Output the (x, y) coordinate of the center of the cell containing the given text.  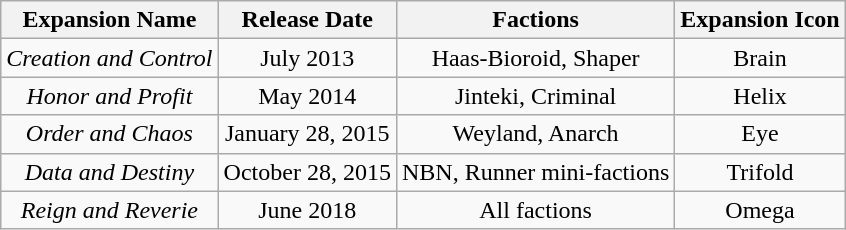
January 28, 2015 (307, 134)
Order and Chaos (110, 134)
Weyland, Anarch (535, 134)
Brain (760, 58)
Honor and Profit (110, 96)
Release Date (307, 20)
May 2014 (307, 96)
June 2018 (307, 210)
October 28, 2015 (307, 172)
Reign and Reverie (110, 210)
Helix (760, 96)
Jinteki, Criminal (535, 96)
Factions (535, 20)
July 2013 (307, 58)
Data and Destiny (110, 172)
Haas-Bioroid, Shaper (535, 58)
Omega (760, 210)
Trifold (760, 172)
Expansion Name (110, 20)
All factions (535, 210)
NBN, Runner mini-factions (535, 172)
Creation and Control (110, 58)
Eye (760, 134)
Expansion Icon (760, 20)
